Detect which cell encompasses the target text, then output its [x, y] center coordinate. 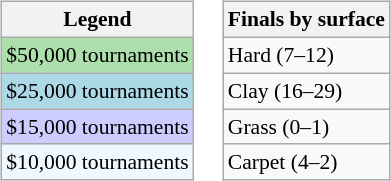
$25,000 tournaments [97, 91]
Hard (7–12) [306, 55]
$10,000 tournaments [97, 162]
Finals by surface [306, 20]
Grass (0–1) [306, 127]
Clay (16–29) [306, 91]
Carpet (4–2) [306, 162]
$50,000 tournaments [97, 55]
Legend [97, 20]
$15,000 tournaments [97, 127]
